Search for the cell housing the specified text and yield its (x, y) center coordinate. 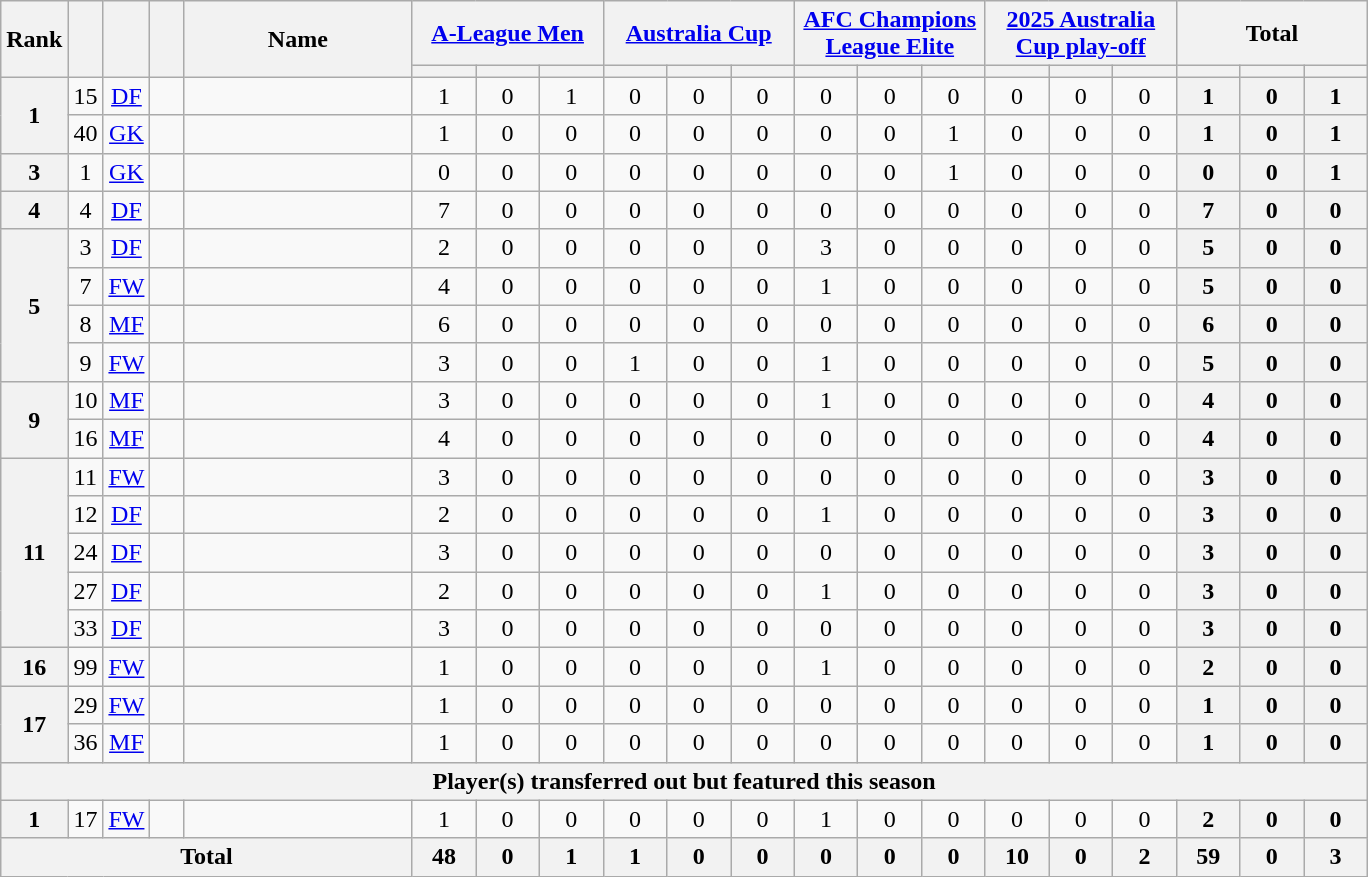
Australia Cup (698, 34)
Player(s) transferred out but featured this season (684, 781)
8 (86, 324)
A-League Men (508, 34)
33 (86, 629)
12 (86, 515)
24 (86, 553)
36 (86, 743)
40 (86, 134)
29 (86, 705)
27 (86, 591)
2025 Australia Cup play-off (1080, 34)
AFC Champions League Elite (890, 34)
99 (86, 667)
48 (444, 857)
15 (86, 96)
Rank (34, 39)
Name (298, 39)
59 (1208, 857)
